Find where the given text appears and provide that cell's center as (X, Y) coordinate. 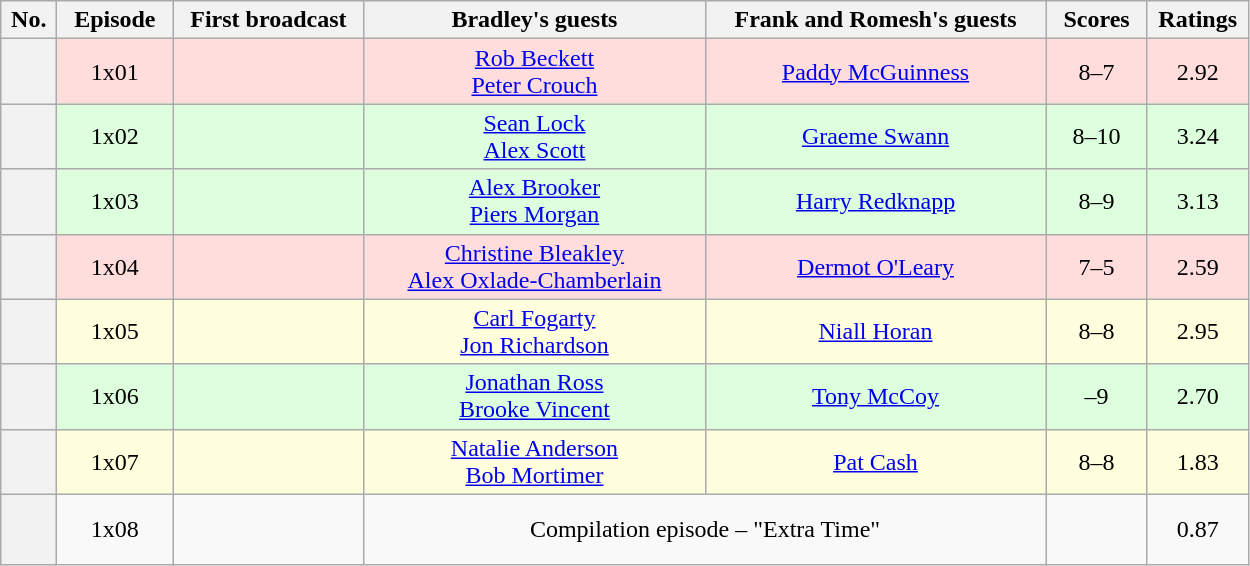
8–7 (1096, 72)
1x06 (115, 396)
1x08 (115, 530)
Alex BrookerPiers Morgan (534, 202)
No. (29, 20)
Scores (1096, 20)
Tony McCoy (876, 396)
Jonathan RossBrooke Vincent (534, 396)
Frank and Romesh's guests (876, 20)
–9 (1096, 396)
0.87 (1198, 530)
1x05 (115, 332)
2.92 (1198, 72)
3.13 (1198, 202)
Harry Redknapp (876, 202)
Rob BeckettPeter Crouch (534, 72)
1x03 (115, 202)
8–10 (1096, 136)
Carl FogartyJon Richardson (534, 332)
Pat Cash (876, 462)
1x04 (115, 266)
Compilation episode – "Extra Time" (705, 530)
Natalie AndersonBob Mortimer (534, 462)
1x01 (115, 72)
Sean LockAlex Scott (534, 136)
Dermot O'Leary (876, 266)
2.95 (1198, 332)
8–9 (1096, 202)
First broadcast (268, 20)
1x07 (115, 462)
Bradley's guests (534, 20)
2.70 (1198, 396)
2.59 (1198, 266)
1.83 (1198, 462)
Niall Horan (876, 332)
Ratings (1198, 20)
Paddy McGuinness (876, 72)
Episode (115, 20)
Graeme Swann (876, 136)
3.24 (1198, 136)
Christine BleakleyAlex Oxlade-Chamberlain (534, 266)
1x02 (115, 136)
7–5 (1096, 266)
